Identify which cell holds the provided text, then report its (x, y) central coordinate. 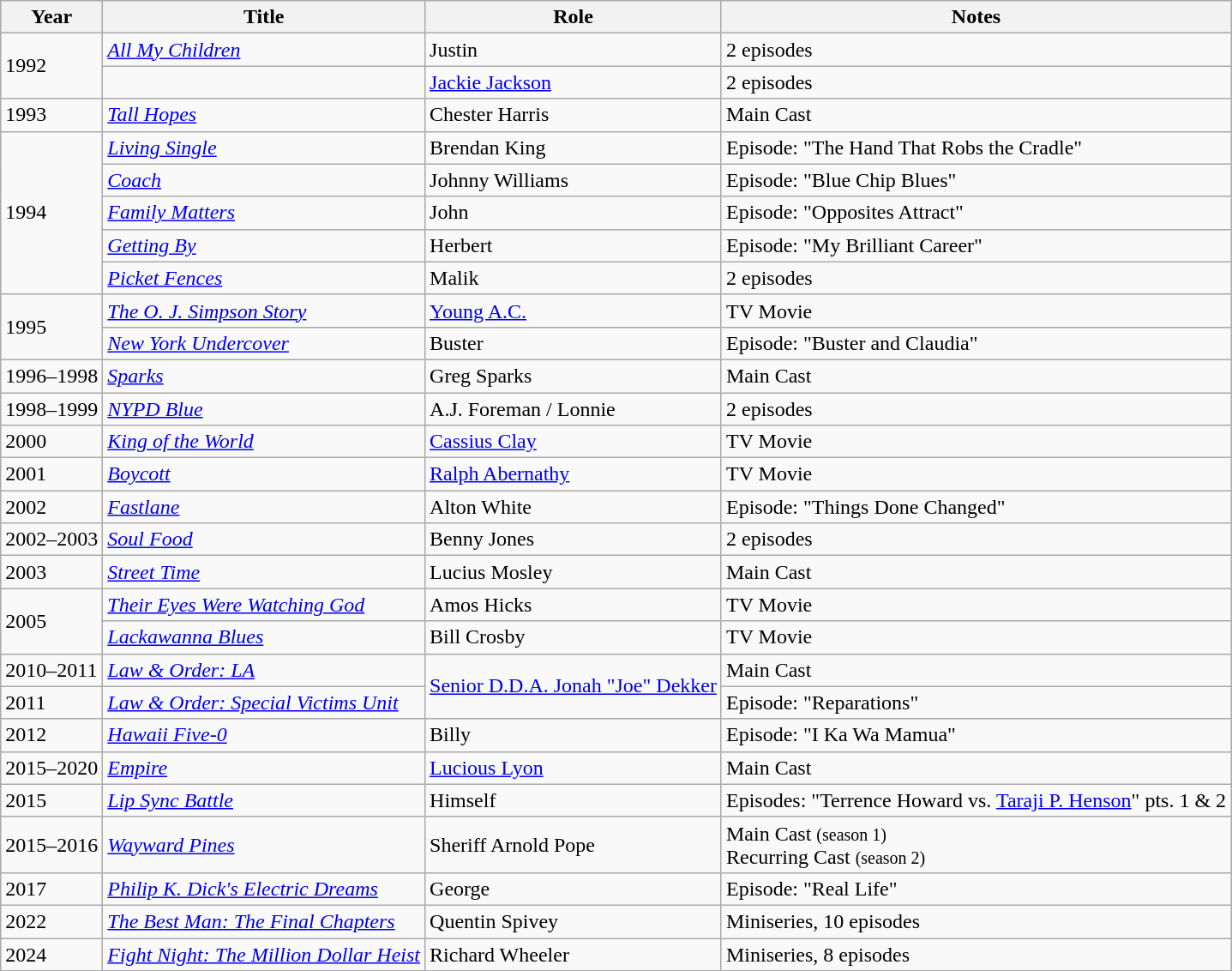
Role (574, 17)
Alton White (574, 507)
Justin (574, 50)
2015 (51, 800)
2010–2011 (51, 670)
2002–2003 (51, 540)
Ralph Abernathy (574, 474)
George (574, 889)
Cassius Clay (574, 442)
Chester Harris (574, 115)
Miniseries, 10 episodes (976, 921)
Episode: "I Ka Wa Mamua" (976, 735)
Richard Wheeler (574, 955)
Fastlane (264, 507)
2022 (51, 921)
All My Children (264, 50)
Episode: "The Hand That Robs the Cradle" (976, 148)
Lucius Mosley (574, 572)
Sparks (264, 376)
John (574, 213)
Wayward Pines (264, 844)
2000 (51, 442)
Living Single (264, 148)
Jackie Jackson (574, 82)
1995 (51, 327)
Bill Crosby (574, 637)
Fight Night: The Million Dollar Heist (264, 955)
Buster (574, 343)
Malik (574, 278)
Year (51, 17)
Notes (976, 17)
Quentin Spivey (574, 921)
1994 (51, 213)
2001 (51, 474)
The Best Man: The Final Chapters (264, 921)
2015–2016 (51, 844)
Street Time (264, 572)
2011 (51, 703)
A.J. Foreman / Lonnie (574, 409)
Episodes: "Terrence Howard vs. Taraji P. Henson" pts. 1 & 2 (976, 800)
Young A.C. (574, 311)
Senior D.D.A. Jonah "Joe" Dekker (574, 686)
Episode: "Blue Chip Blues" (976, 180)
Episode: "Real Life" (976, 889)
Herbert (574, 245)
2024 (51, 955)
Getting By (264, 245)
1996–1998 (51, 376)
Himself (574, 800)
Episode: "Opposites Attract" (976, 213)
Family Matters (264, 213)
2017 (51, 889)
Empire (264, 768)
Greg Sparks (574, 376)
Lackawanna Blues (264, 637)
Episode: "My Brilliant Career" (976, 245)
1993 (51, 115)
NYPD Blue (264, 409)
Lip Sync Battle (264, 800)
2012 (51, 735)
Soul Food (264, 540)
Amos Hicks (574, 605)
Episode: "Buster and Claudia" (976, 343)
Lucious Lyon (574, 768)
Johnny Williams (574, 180)
Hawaii Five-0 (264, 735)
Their Eyes Were Watching God (264, 605)
Law & Order: Special Victims Unit (264, 703)
Tall Hopes (264, 115)
King of the World (264, 442)
Brendan King (574, 148)
2003 (51, 572)
1992 (51, 66)
Episode: "Reparations" (976, 703)
2002 (51, 507)
Philip K. Dick's Electric Dreams (264, 889)
Law & Order: LA (264, 670)
New York Undercover (264, 343)
2015–2020 (51, 768)
Sheriff Arnold Pope (574, 844)
Main Cast (season 1)Recurring Cast (season 2) (976, 844)
The O. J. Simpson Story (264, 311)
Episode: "Things Done Changed" (976, 507)
1998–1999 (51, 409)
Coach (264, 180)
Boycott (264, 474)
Billy (574, 735)
2005 (51, 621)
Picket Fences (264, 278)
Miniseries, 8 episodes (976, 955)
Benny Jones (574, 540)
Title (264, 17)
